Determine the (X, Y) coordinate at the center of the cell enclosing the given text.  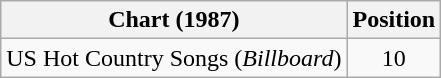
Chart (1987) (174, 20)
10 (394, 58)
US Hot Country Songs (Billboard) (174, 58)
Position (394, 20)
